Return (X, Y) of the center of cell containing provided text 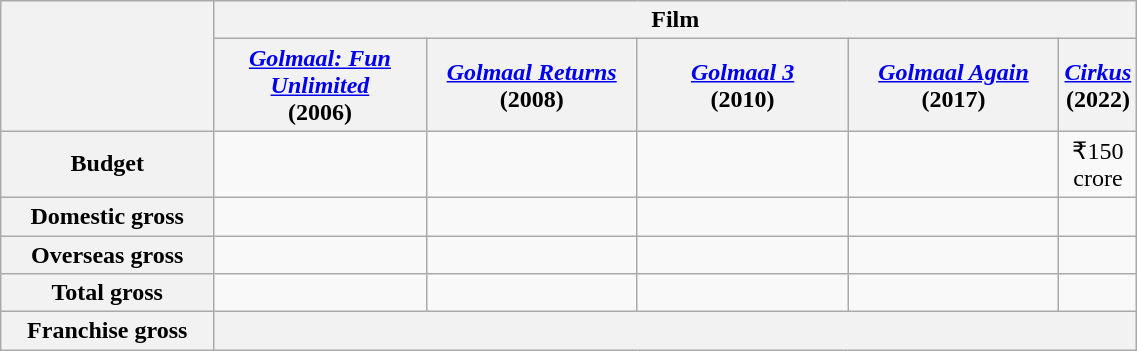
Franchise gross (108, 331)
Film (676, 20)
Golmaal Returns (2008) (532, 85)
Overseas gross (108, 255)
Budget (108, 164)
₹150 crore (1098, 164)
Golmaal: Fun Unlimited (2006) (320, 85)
Golmaal 3 (2010) (742, 85)
Golmaal Again (2017) (954, 85)
Domestic gross (108, 216)
Cirkus (2022) (1098, 85)
Total gross (108, 293)
